Provide the [X, Y] coordinate of the cell's center where the given text is located.  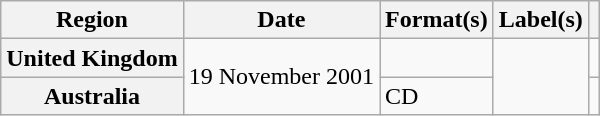
Australia [92, 96]
Format(s) [437, 20]
CD [437, 96]
United Kingdom [92, 58]
Label(s) [540, 20]
Region [92, 20]
Date [281, 20]
19 November 2001 [281, 77]
